Provide the (X, Y) coordinate of the cell's center where the given text is located.  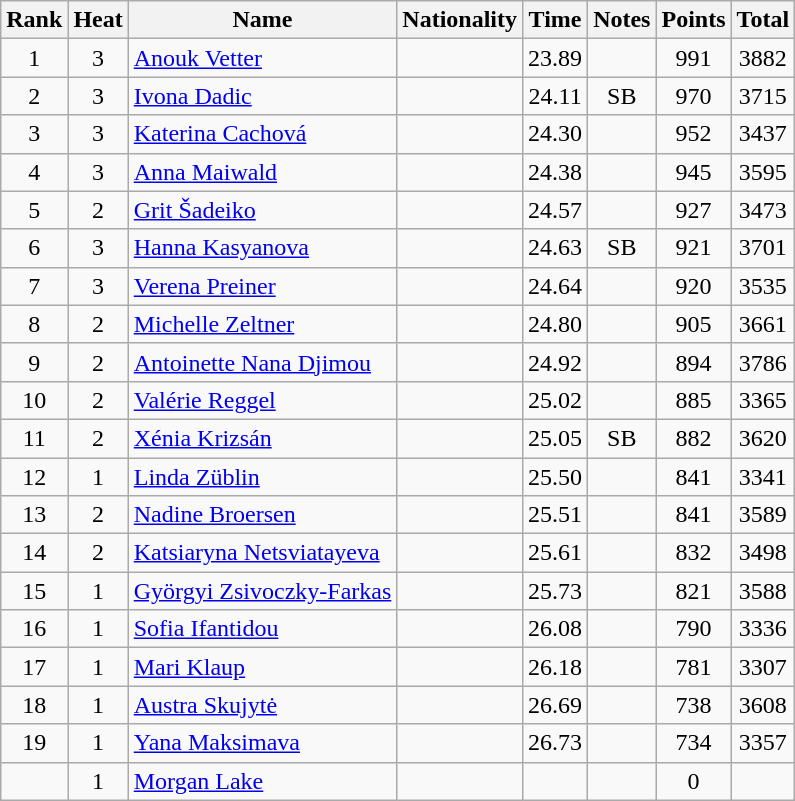
Katsiaryna Netsviatayeva (262, 553)
Michelle Zeltner (262, 324)
Antoinette Nana Djimou (262, 362)
25.05 (556, 438)
952 (694, 134)
24.57 (556, 210)
905 (694, 324)
13 (34, 515)
25.51 (556, 515)
3307 (763, 667)
3588 (763, 591)
0 (694, 781)
Hanna Kasyanova (262, 248)
927 (694, 210)
25.61 (556, 553)
738 (694, 705)
23.89 (556, 58)
945 (694, 172)
3498 (763, 553)
9 (34, 362)
24.30 (556, 134)
26.73 (556, 743)
3336 (763, 629)
5 (34, 210)
3701 (763, 248)
15 (34, 591)
3786 (763, 362)
17 (34, 667)
781 (694, 667)
Sofia Ifantidou (262, 629)
790 (694, 629)
Name (262, 20)
882 (694, 438)
734 (694, 743)
Mari Klaup (262, 667)
10 (34, 400)
Points (694, 20)
3357 (763, 743)
3473 (763, 210)
3882 (763, 58)
3437 (763, 134)
Yana Maksimava (262, 743)
3589 (763, 515)
Ivona Dadic (262, 96)
12 (34, 477)
3715 (763, 96)
920 (694, 286)
821 (694, 591)
Rank (34, 20)
Morgan Lake (262, 781)
11 (34, 438)
25.02 (556, 400)
14 (34, 553)
8 (34, 324)
Györgyi Zsivoczky-Farkas (262, 591)
832 (694, 553)
885 (694, 400)
3661 (763, 324)
Total (763, 20)
25.50 (556, 477)
Valérie Reggel (262, 400)
Notes (622, 20)
6 (34, 248)
Anna Maiwald (262, 172)
921 (694, 248)
894 (694, 362)
3608 (763, 705)
26.18 (556, 667)
24.63 (556, 248)
7 (34, 286)
24.64 (556, 286)
3341 (763, 477)
Time (556, 20)
3535 (763, 286)
18 (34, 705)
26.08 (556, 629)
Xénia Krizsán (262, 438)
Linda Züblin (262, 477)
Grit Šadeiko (262, 210)
991 (694, 58)
Heat (98, 20)
26.69 (556, 705)
Anouk Vetter (262, 58)
19 (34, 743)
3365 (763, 400)
16 (34, 629)
Verena Preiner (262, 286)
3620 (763, 438)
4 (34, 172)
24.38 (556, 172)
Nationality (460, 20)
24.80 (556, 324)
Austra Skujytė (262, 705)
Nadine Broersen (262, 515)
24.11 (556, 96)
Katerina Cachová (262, 134)
25.73 (556, 591)
24.92 (556, 362)
970 (694, 96)
3595 (763, 172)
